Output the [x, y] coordinate of the center of the cell containing the given text.  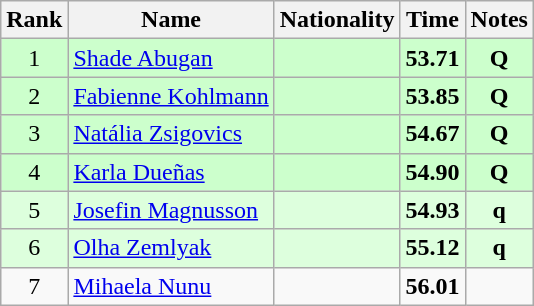
Notes [499, 20]
56.01 [432, 286]
Rank [34, 20]
Nationality [337, 20]
Time [432, 20]
Josefin Magnusson [171, 210]
Natália Zsigovics [171, 134]
Name [171, 20]
Fabienne Kohlmann [171, 96]
4 [34, 172]
54.93 [432, 210]
Karla Dueñas [171, 172]
53.85 [432, 96]
Mihaela Nunu [171, 286]
1 [34, 58]
Shade Abugan [171, 58]
Olha Zemlyak [171, 248]
53.71 [432, 58]
7 [34, 286]
6 [34, 248]
55.12 [432, 248]
54.90 [432, 172]
54.67 [432, 134]
5 [34, 210]
2 [34, 96]
3 [34, 134]
